Locate the cell with the specified text and output its [X, Y] center coordinate. 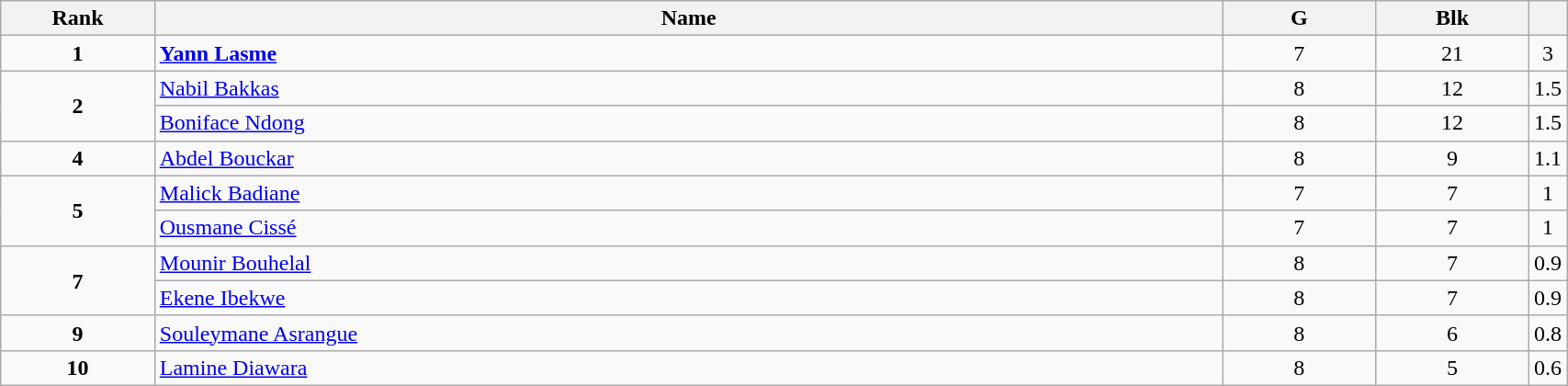
2 [78, 106]
Abdel Bouckar [689, 158]
4 [78, 158]
Name [689, 18]
6 [1453, 333]
0.8 [1549, 333]
1.1 [1549, 158]
Lamine Diawara [689, 368]
Nabil Bakkas [689, 88]
10 [78, 368]
Blk [1453, 18]
Ousmane Cissé [689, 228]
G [1299, 18]
Malick Badiane [689, 193]
Yann Lasme [689, 53]
Mounir Bouhelal [689, 263]
Boniface Ndong [689, 123]
0.6 [1549, 368]
Ekene Ibekwe [689, 298]
Souleymane Asrangue [689, 333]
Rank [78, 18]
3 [1549, 53]
21 [1453, 53]
